Provide the (x, y) coordinate of the cell's center where the given text is located.  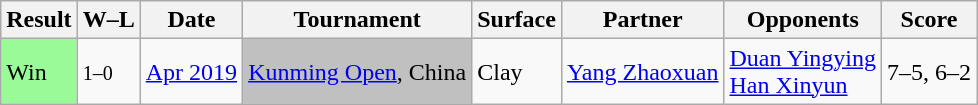
7–5, 6–2 (930, 72)
Apr 2019 (191, 72)
Kunming Open, China (358, 72)
Surface (517, 20)
Opponents (803, 20)
Clay (517, 72)
Result (39, 20)
Duan Yingying Han Xinyun (803, 72)
Win (39, 72)
1–0 (108, 72)
Partner (642, 20)
W–L (108, 20)
Score (930, 20)
Yang Zhaoxuan (642, 72)
Date (191, 20)
Tournament (358, 20)
